Search for the cell housing the specified text and yield its (X, Y) center coordinate. 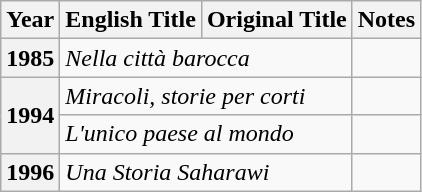
Miracoli, storie per corti (206, 96)
Year (30, 20)
L'unico paese al mondo (206, 134)
English Title (131, 20)
Original Title (276, 20)
1996 (30, 172)
Nella città barocca (206, 58)
1994 (30, 115)
Notes (386, 20)
1985 (30, 58)
Una Storia Saharawi (206, 172)
